Determine the [x, y] coordinate at the center of the cell enclosing the given text.  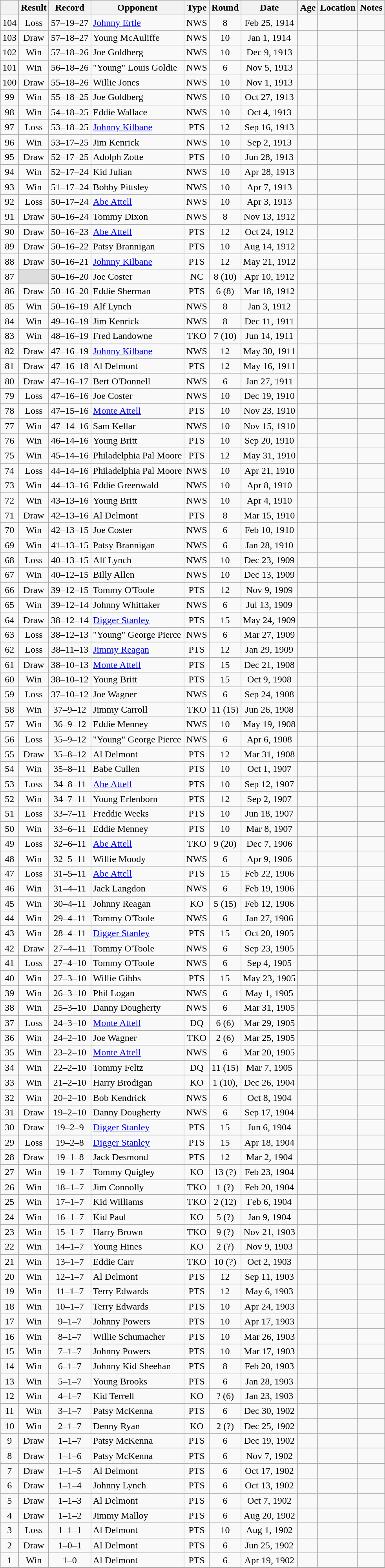
Jun 6, 1904 [269, 1127]
28–4–11 [70, 933]
22 [9, 1247]
9 (20) [225, 844]
Feb 6, 1904 [269, 1202]
27–3–10 [70, 978]
56 [9, 739]
47–16–17 [70, 381]
Sep 20, 1910 [269, 441]
Adolph Zotte [137, 157]
Nov 9, 1909 [269, 590]
41 [9, 963]
Dec 21, 1908 [269, 665]
Sep 17, 1904 [269, 1112]
52–17–25 [70, 157]
Kid Terrell [137, 1396]
12–1–7 [70, 1277]
1–0–1 [70, 1545]
Johnny Whittaker [137, 605]
14–1–7 [70, 1247]
100 [9, 82]
41–13–15 [70, 545]
88 [9, 262]
39–12–14 [70, 605]
44–13–16 [70, 486]
Apr 8, 1910 [269, 486]
Mar 25, 1905 [269, 1038]
1–1–7 [70, 1441]
Apr 6, 1908 [269, 739]
Jul 13, 1909 [269, 605]
18–1–7 [70, 1187]
61 [9, 665]
Jan 1, 1914 [269, 38]
Apr 3, 1913 [269, 202]
Oct 2, 1903 [269, 1262]
50–17–24 [70, 202]
104 [9, 23]
35–9–12 [70, 739]
40–13–15 [70, 560]
46–14–16 [70, 441]
34–8–11 [70, 784]
Young Hines [137, 1247]
29–4–11 [70, 919]
51–17–24 [70, 187]
19 [9, 1292]
40–12–15 [70, 575]
23 [9, 1232]
Nov 5, 1913 [269, 67]
97 [9, 127]
Kid Paul [137, 1217]
37–10–12 [70, 695]
58 [9, 709]
99 [9, 97]
29 [9, 1142]
62 [9, 649]
Mar 31, 1908 [269, 754]
8 (10) [225, 276]
Notes [371, 8]
Nov 21, 1903 [269, 1232]
7–1–7 [70, 1351]
Mar 29, 1905 [269, 1023]
32–6–11 [70, 844]
Oct 20, 1905 [269, 933]
Jun 14, 1911 [269, 336]
Apr 10, 1912 [269, 276]
93 [9, 187]
13–1–7 [70, 1262]
Feb 23, 1904 [269, 1172]
9 [9, 1441]
35–8–12 [70, 754]
Record [70, 8]
Young McAuliffe [137, 38]
Oct 9, 1908 [269, 680]
30 [9, 1127]
53 [9, 784]
Tommy Quigley [137, 1172]
52 [9, 799]
Apr 21, 1910 [269, 471]
Eddie Greenwald [137, 486]
Willie Jones [137, 82]
34 [9, 1068]
7 (10) [225, 336]
21–2–10 [70, 1082]
32 [9, 1097]
3–1–7 [70, 1411]
Sam Kellar [137, 426]
2 [9, 1545]
11 [9, 1411]
5–1–7 [70, 1381]
74 [9, 471]
Dec 9, 1913 [269, 53]
Feb 10, 1910 [269, 530]
47–16–19 [70, 351]
Willie Schumacher [137, 1336]
84 [9, 321]
16–1–7 [70, 1217]
Jack Desmond [137, 1157]
47–16–18 [70, 366]
57–18–26 [70, 53]
Nov 7, 1902 [269, 1456]
Mar 18, 1912 [269, 291]
13 [9, 1381]
Apr 24, 1903 [269, 1306]
47–15–16 [70, 411]
May 16, 1911 [269, 366]
3 [9, 1530]
May 23, 1905 [269, 978]
25 [9, 1202]
Eddie Sherman [137, 291]
Oct 17, 1902 [269, 1471]
42–13–16 [70, 515]
Type [197, 8]
6 (6) [225, 1023]
31 [9, 1112]
55 [9, 754]
Bert O'Donnell [137, 381]
96 [9, 142]
36 [9, 1038]
53–17–25 [70, 142]
42–13–15 [70, 530]
19–2–9 [70, 1127]
15–1–7 [70, 1232]
10–1–7 [70, 1306]
47 [9, 873]
Nov 13, 1912 [269, 217]
51 [9, 814]
53–18–25 [70, 127]
Nov 15, 1910 [269, 426]
91 [9, 217]
90 [9, 232]
Jimmy Reagan [137, 649]
Jan 9, 1904 [269, 1217]
Location [338, 8]
66 [9, 590]
Bobby Pittsley [137, 187]
26–3–10 [70, 993]
Apr 7, 1913 [269, 187]
22–2–10 [70, 1068]
31–4–11 [70, 888]
19–2–8 [70, 1142]
Billy Allen [137, 575]
Nov 23, 1910 [269, 411]
Jun 18, 1907 [269, 814]
Oct 13, 1902 [269, 1486]
4–1–7 [70, 1396]
35 [9, 1053]
Aug 20, 1902 [269, 1515]
37–9–12 [70, 709]
38–11–13 [70, 649]
6 (8) [225, 291]
Feb 19, 1906 [269, 888]
20–2–10 [70, 1097]
Willie Moody [137, 859]
78 [9, 411]
Young Brooks [137, 1381]
Round [225, 8]
45–14–16 [70, 456]
35–8–11 [70, 769]
Harry Brodigan [137, 1082]
Mar 20, 1905 [269, 1053]
85 [9, 306]
Dec 30, 1902 [269, 1411]
11–1–7 [70, 1292]
Jack Langdon [137, 888]
Sep 16, 1913 [269, 127]
Dec 13, 1909 [269, 575]
? (6) [225, 1396]
May 1, 1905 [269, 993]
Sep 12, 1907 [269, 784]
33 [9, 1082]
Jan 27, 1906 [269, 919]
26 [9, 1187]
Oct 1, 1907 [269, 769]
Harry Brown [137, 1232]
Mar 26, 1903 [269, 1336]
Oct 7, 1902 [269, 1501]
16 [9, 1336]
Eddie Carr [137, 1262]
1–1–3 [70, 1501]
8–1–7 [70, 1336]
38 [9, 1008]
Opponent [137, 8]
1 [9, 1560]
Jimmy Malloy [137, 1515]
Apr 9, 1906 [269, 859]
Willie Gibbs [137, 978]
Nov 9, 1903 [269, 1247]
69 [9, 545]
Sep 11, 1903 [269, 1277]
21 [9, 1262]
Freddie Weeks [137, 814]
87 [9, 276]
89 [9, 247]
Jimmy Carroll [137, 709]
Oct 24, 1912 [269, 232]
2 (6) [225, 1038]
Young Erlenborn [137, 799]
44 [9, 919]
Denny Ryan [137, 1426]
92 [9, 202]
30–4–11 [70, 903]
63 [9, 635]
50 [9, 829]
Dec 25, 1902 [269, 1426]
Sep 4, 1905 [269, 963]
42 [9, 948]
101 [9, 67]
24 [9, 1217]
46 [9, 888]
Apr 19, 1902 [269, 1560]
38–10–13 [70, 665]
32–5–11 [70, 859]
48 [9, 859]
Dec 7, 1906 [269, 844]
Mar 8, 1907 [269, 829]
65 [9, 605]
Johnny Lynch [137, 1486]
94 [9, 172]
Age [308, 8]
75 [9, 456]
Tommy Dixon [137, 217]
102 [9, 53]
77 [9, 426]
Apr 4, 1910 [269, 500]
2–1–7 [70, 1426]
50–16–21 [70, 262]
Johnny Reagan [137, 903]
56–18–26 [70, 67]
Jan 3, 1912 [269, 306]
4 [9, 1515]
27 [9, 1172]
17–1–7 [70, 1202]
64 [9, 620]
72 [9, 500]
Sep 23, 1905 [269, 948]
59 [9, 695]
24–2–10 [70, 1038]
48–16–19 [70, 336]
80 [9, 381]
Phil Logan [137, 993]
55–18–25 [70, 97]
Result [34, 8]
May 21, 1912 [269, 262]
68 [9, 560]
9–1–7 [70, 1321]
Dec 19, 1902 [269, 1441]
May 24, 1909 [269, 620]
81 [9, 366]
19–1–7 [70, 1172]
Apr 28, 1913 [269, 172]
1–0 [70, 1560]
Oct 4, 1913 [269, 112]
38–12–13 [70, 635]
Jun 28, 1913 [269, 157]
Bob Kendrick [137, 1097]
Mar 31, 1905 [269, 1008]
52–17–24 [70, 172]
25–3–10 [70, 1008]
13 (?) [225, 1172]
38–12–14 [70, 620]
Babe Cullen [137, 769]
Mar 27, 1909 [269, 635]
50–16–19 [70, 306]
Sep 2, 1907 [269, 799]
NC [197, 276]
98 [9, 112]
19–1–8 [70, 1157]
10 (?) [225, 1262]
47–16–16 [70, 396]
19–2–10 [70, 1112]
28 [9, 1157]
55–18–26 [70, 82]
39 [9, 993]
31–5–11 [70, 873]
71 [9, 515]
50–16–24 [70, 217]
60 [9, 680]
Dec 23, 1909 [269, 560]
7 [9, 1471]
40 [9, 978]
Jan 28, 1903 [269, 1381]
Mar 2, 1904 [269, 1157]
36–9–12 [70, 724]
Oct 8, 1904 [269, 1097]
86 [9, 291]
Aug 1, 1902 [269, 1530]
6–1–7 [70, 1366]
76 [9, 441]
Kid Williams [137, 1202]
Aug 14, 1912 [269, 247]
Jan 27, 1911 [269, 381]
Feb 12, 1906 [269, 903]
43 [9, 933]
82 [9, 351]
34–7–11 [70, 799]
57–19–27 [70, 23]
Mar 17, 1903 [269, 1351]
20 [9, 1277]
57–18–27 [70, 38]
45 [9, 903]
24–3–10 [70, 1023]
33–6–11 [70, 829]
54 [9, 769]
67 [9, 575]
44–14–16 [70, 471]
Kid Julian [137, 172]
1–1–4 [70, 1486]
73 [9, 486]
Feb 22, 1906 [269, 873]
Apr 17, 1903 [269, 1321]
Feb 20, 1904 [269, 1187]
37 [9, 1023]
103 [9, 38]
May 19, 1908 [269, 724]
18 [9, 1306]
May 30, 1911 [269, 351]
Dec 26, 1904 [269, 1082]
5 (?) [225, 1217]
Jun 25, 1902 [269, 1545]
95 [9, 157]
39–12–15 [70, 590]
5 (15) [225, 903]
Jan 29, 1909 [269, 649]
Jun 26, 1908 [269, 709]
14 [9, 1366]
5 [9, 1501]
Oct 27, 1913 [269, 97]
1–1–5 [70, 1471]
49 [9, 844]
Feb 25, 1914 [269, 23]
1–1–6 [70, 1456]
27–4–11 [70, 948]
9 (?) [225, 1232]
1–1–1 [70, 1530]
Sep 24, 1908 [269, 695]
83 [9, 336]
Dec 11, 1911 [269, 321]
Jan 28, 1910 [269, 545]
38–10–12 [70, 680]
Nov 1, 1913 [269, 82]
Mar 15, 1910 [269, 515]
Mar 7, 1905 [269, 1068]
79 [9, 396]
Johnny Kid Sheehan [137, 1366]
47–14–16 [70, 426]
70 [9, 530]
17 [9, 1321]
Fred Landowne [137, 336]
Johnny Ertle [137, 23]
Dec 19, 1910 [269, 396]
1 (?) [225, 1187]
23–2–10 [70, 1053]
57 [9, 724]
Tommy Feltz [137, 1068]
33–7–11 [70, 814]
27–4–10 [70, 963]
43–13–16 [70, 500]
2 (12) [225, 1202]
1–1–2 [70, 1515]
49–16–19 [70, 321]
Jan 23, 1903 [269, 1396]
50–16–22 [70, 247]
May 6, 1903 [269, 1292]
1 (10), [225, 1082]
Eddie Wallace [137, 112]
Date [269, 8]
May 31, 1910 [269, 456]
Sep 2, 1913 [269, 142]
Apr 18, 1904 [269, 1142]
50–16–23 [70, 232]
54–18–25 [70, 112]
"Young" Louis Goldie [137, 67]
Feb 20, 1903 [269, 1366]
Jim Connolly [137, 1187]
